From the cell containing the given text, extract its center point as [X, Y] coordinate. 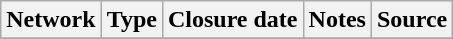
Network [51, 20]
Notes [337, 20]
Closure date [232, 20]
Source [412, 20]
Type [132, 20]
